Return the (X, Y) coordinate for the center point of the cell that contains the specified text.  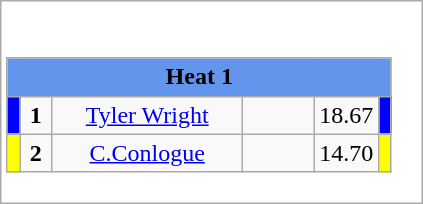
2 (36, 153)
C.Conlogue (148, 153)
14.70 (346, 153)
Tyler Wright (148, 115)
18.67 (346, 115)
1 (36, 115)
Heat 1 1 Tyler Wright 18.67 2 C.Conlogue 14.70 (212, 102)
Heat 1 (199, 77)
